Output the (x, y) coordinate of the center of the cell containing the given text.  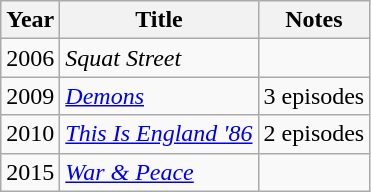
Year (30, 20)
3 episodes (314, 96)
2010 (30, 134)
2009 (30, 96)
2 episodes (314, 134)
Title (159, 20)
War & Peace (159, 172)
2006 (30, 58)
Squat Street (159, 58)
2015 (30, 172)
Notes (314, 20)
Demons (159, 96)
This Is England '86 (159, 134)
